Return [x, y] of the center of cell containing provided text 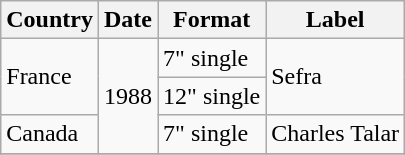
Sefra [336, 77]
Date [128, 20]
Label [336, 20]
Charles Talar [336, 134]
12" single [212, 96]
France [50, 77]
1988 [128, 96]
Canada [50, 134]
Format [212, 20]
Country [50, 20]
